From the cell containing the given text, extract its center point as (X, Y) coordinate. 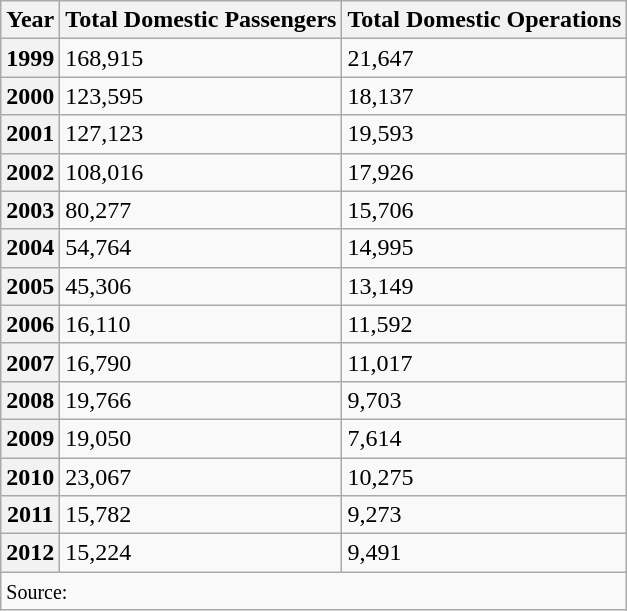
Total Domestic Passengers (201, 20)
2000 (30, 96)
2003 (30, 210)
14,995 (484, 248)
9,491 (484, 553)
2008 (30, 400)
Total Domestic Operations (484, 20)
21,647 (484, 58)
Year (30, 20)
Source: (314, 591)
2002 (30, 172)
15,706 (484, 210)
80,277 (201, 210)
108,016 (201, 172)
10,275 (484, 477)
18,137 (484, 96)
127,123 (201, 134)
13,149 (484, 286)
16,110 (201, 324)
2009 (30, 438)
16,790 (201, 362)
2011 (30, 515)
2005 (30, 286)
1999 (30, 58)
2010 (30, 477)
11,017 (484, 362)
7,614 (484, 438)
17,926 (484, 172)
2012 (30, 553)
11,592 (484, 324)
54,764 (201, 248)
15,224 (201, 553)
168,915 (201, 58)
2006 (30, 324)
19,593 (484, 134)
123,595 (201, 96)
9,273 (484, 515)
2001 (30, 134)
2004 (30, 248)
9,703 (484, 400)
19,766 (201, 400)
2007 (30, 362)
23,067 (201, 477)
15,782 (201, 515)
19,050 (201, 438)
45,306 (201, 286)
